Return the [x, y] coordinate for the center point of the cell that contains the specified text.  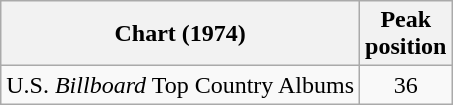
Peakposition [406, 34]
U.S. Billboard Top Country Albums [180, 85]
Chart (1974) [180, 34]
36 [406, 85]
